Return the [X, Y] coordinate for the center point of the cell that contains the specified text.  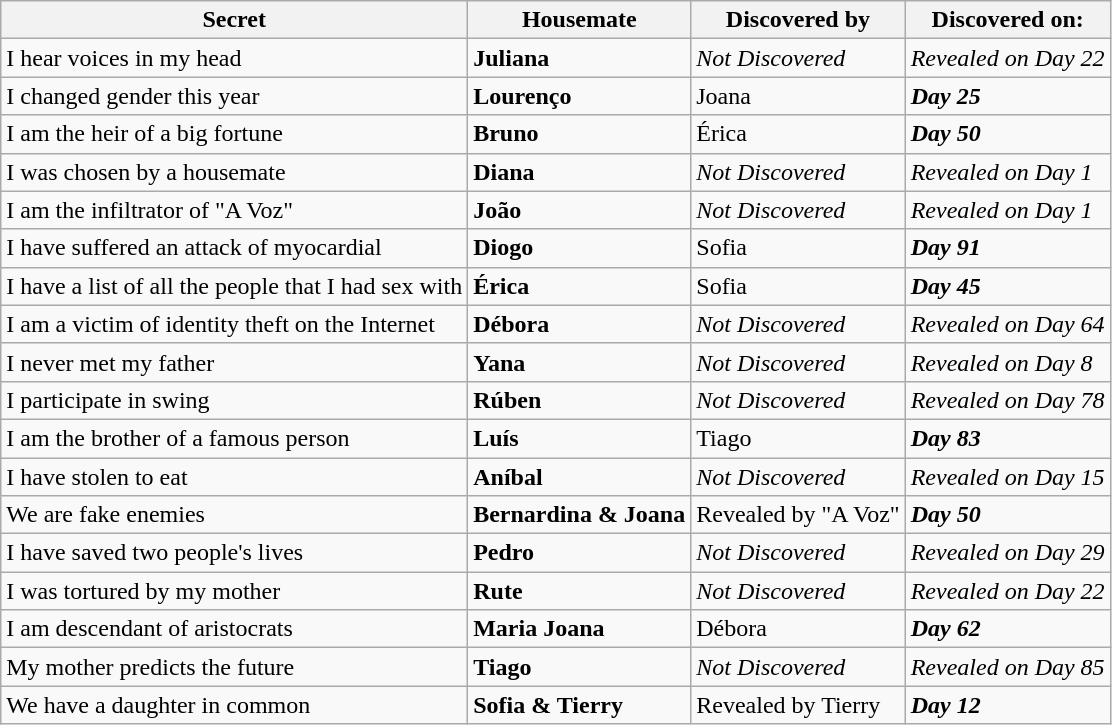
Diana [580, 172]
I have saved two people's lives [234, 553]
Diogo [580, 248]
I have stolen to eat [234, 477]
Lourenço [580, 96]
Luís [580, 438]
I am a victim of identity theft on the Internet [234, 324]
I was chosen by a housemate [234, 172]
Day 83 [1008, 438]
Maria Joana [580, 629]
Sofia & Tierry [580, 705]
Revealed on Day 78 [1008, 400]
Bernardina & Joana [580, 515]
Juliana [580, 58]
Revealed by Tierry [798, 705]
Housemate [580, 20]
Discovered by [798, 20]
Revealed by "A Voz" [798, 515]
Day 45 [1008, 286]
I never met my father [234, 362]
Day 91 [1008, 248]
Revealed on Day 15 [1008, 477]
We are fake enemies [234, 515]
Revealed on Day 64 [1008, 324]
Rute [580, 591]
Revealed on Day 29 [1008, 553]
I was tortured by my mother [234, 591]
My mother predicts the future [234, 667]
I have a list of all the people that I had sex with [234, 286]
Pedro [580, 553]
Discovered on: [1008, 20]
I participate in swing [234, 400]
Revealed on Day 8 [1008, 362]
Revealed on Day 85 [1008, 667]
I am the heir of a big fortune [234, 134]
Rúben [580, 400]
I am the brother of a famous person [234, 438]
I have suffered an attack of myocardial [234, 248]
Secret [234, 20]
We have a daughter in common [234, 705]
Yana [580, 362]
I hear voices in my head [234, 58]
João [580, 210]
Aníbal [580, 477]
Day 25 [1008, 96]
Joana [798, 96]
Day 62 [1008, 629]
I changed gender this year [234, 96]
Bruno [580, 134]
I am descendant of aristocrats [234, 629]
I am the infiltrator of "A Voz" [234, 210]
Day 12 [1008, 705]
